Capture the cell that displays the provided text and extract its (X, Y) central coordinate. 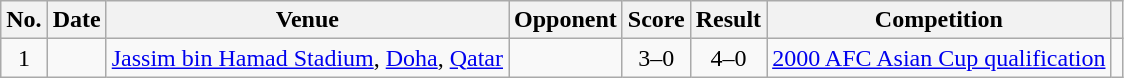
Jassim bin Hamad Stadium, Doha, Qatar (307, 58)
Venue (307, 20)
4–0 (728, 58)
Score (656, 20)
Date (76, 20)
2000 AFC Asian Cup qualification (939, 58)
Result (728, 20)
Opponent (566, 20)
3–0 (656, 58)
1 (24, 58)
No. (24, 20)
Competition (939, 20)
